Output the [x, y] coordinate of the center of the cell containing the given text.  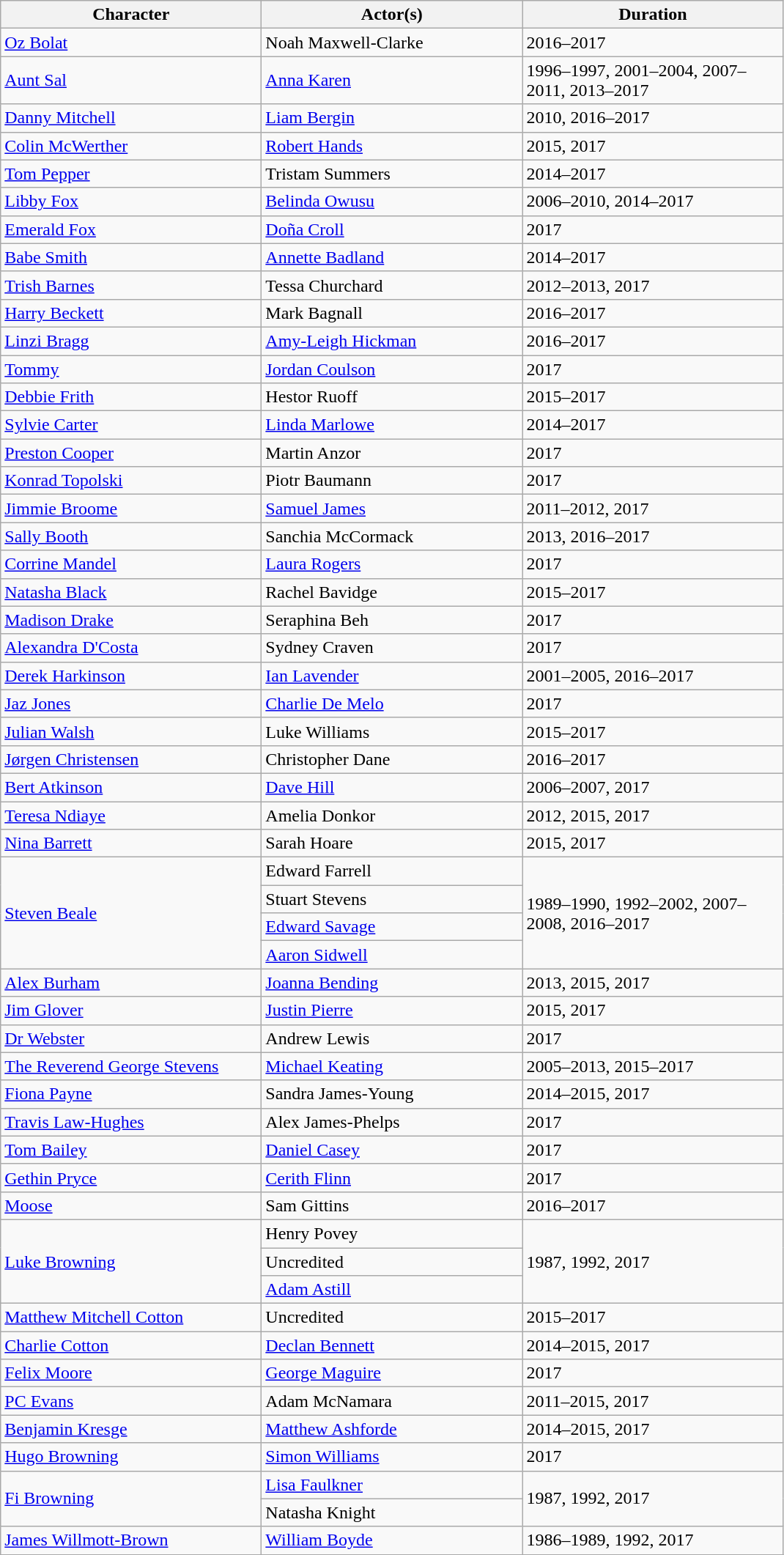
Jimmie Broome [131, 509]
Stuart Stevens [392, 899]
Michael Keating [392, 1066]
2013, 2016–2017 [653, 536]
2012, 2015, 2017 [653, 816]
Andrew Lewis [392, 1038]
2011–2015, 2017 [653, 1401]
Sarah Hoare [392, 843]
Babe Smith [131, 257]
Simon Williams [392, 1457]
Hestor Ruoff [392, 397]
Duration [653, 15]
Danny Mitchell [131, 118]
Fi Browning [131, 1499]
Harry Beckett [131, 313]
Henry Povey [392, 1233]
2013, 2015, 2017 [653, 983]
Aaron Sidwell [392, 955]
Dave Hill [392, 787]
Sam Gittins [392, 1205]
2006–2010, 2014–2017 [653, 202]
Martin Anzor [392, 453]
Derek Harkinson [131, 676]
Teresa Ndiaye [131, 816]
Tessa Churchard [392, 285]
Sydney Craven [392, 648]
Bert Atkinson [131, 787]
Oz Bolat [131, 43]
Trish Barnes [131, 285]
Madison Drake [131, 620]
2001–2005, 2016–2017 [653, 676]
2011–2012, 2017 [653, 509]
Hugo Browning [131, 1457]
Luke Browning [131, 1261]
Daniel Casey [392, 1150]
1986–1989, 1992, 2017 [653, 1540]
Nina Barrett [131, 843]
Colin McWerther [131, 146]
Doña Croll [392, 229]
Edward Farrell [392, 871]
1989–1990, 1992–2002, 2007–2008, 2016–2017 [653, 913]
Travis Law-Hughes [131, 1122]
Alexandra D'Costa [131, 648]
2012–2013, 2017 [653, 285]
2006–2007, 2017 [653, 787]
Amy-Leigh Hickman [392, 341]
Steven Beale [131, 913]
Alex Burham [131, 983]
Benjamin Kresge [131, 1429]
Rachel Bavidge [392, 592]
Joanna Bending [392, 983]
Actor(s) [392, 15]
Matthew Mitchell Cotton [131, 1318]
Jim Glover [131, 1011]
Jaz Jones [131, 703]
Sally Booth [131, 536]
Sylvie Carter [131, 425]
Cerith Flinn [392, 1178]
Seraphina Beh [392, 620]
Annette Badland [392, 257]
Tom Pepper [131, 174]
Adam McNamara [392, 1401]
William Boyde [392, 1540]
Jordan Coulson [392, 369]
Belinda Owusu [392, 202]
Adam Astill [392, 1290]
Moose [131, 1205]
Natasha Black [131, 592]
George Maguire [392, 1373]
Liam Bergin [392, 118]
Julian Walsh [131, 731]
Lisa Faulkner [392, 1485]
Dr Webster [131, 1038]
Anna Karen [392, 81]
Luke Williams [392, 731]
1996–1997, 2001–2004, 2007–2011, 2013–2017 [653, 81]
Sandra James-Young [392, 1094]
Felix Moore [131, 1373]
2005–2013, 2015–2017 [653, 1066]
Alex James-Phelps [392, 1122]
Konrad Topolski [131, 481]
Jørgen Christensen [131, 759]
Corrine Mandel [131, 564]
Noah Maxwell-Clarke [392, 43]
Tom Bailey [131, 1150]
Mark Bagnall [392, 313]
Laura Rogers [392, 564]
Matthew Ashforde [392, 1429]
Fiona Payne [131, 1094]
Tristam Summers [392, 174]
2010, 2016–2017 [653, 118]
Libby Fox [131, 202]
Amelia Donkor [392, 816]
Character [131, 15]
Linda Marlowe [392, 425]
Debbie Frith [131, 397]
Preston Cooper [131, 453]
PC Evans [131, 1401]
Linzi Bragg [131, 341]
Ian Lavender [392, 676]
Declan Bennett [392, 1345]
Robert Hands [392, 146]
Tommy [131, 369]
Natasha Knight [392, 1512]
Aunt Sal [131, 81]
Justin Pierre [392, 1011]
Charlie De Melo [392, 703]
James Willmott-Brown [131, 1540]
Sanchia McCormack [392, 536]
Christopher Dane [392, 759]
Samuel James [392, 509]
Charlie Cotton [131, 1345]
Emerald Fox [131, 229]
Edward Savage [392, 927]
The Reverend George Stevens [131, 1066]
Gethin Pryce [131, 1178]
Piotr Baumann [392, 481]
